Pinpoint the cell where the given text exists, returning its (X, Y) midpoint coordinate. 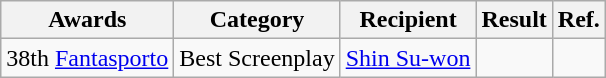
38th Fantasporto (88, 58)
Recipient (408, 20)
Shin Su-won (408, 58)
Result (514, 20)
Category (257, 20)
Ref. (578, 20)
Awards (88, 20)
Best Screenplay (257, 58)
